Capture the cell that displays the provided text and extract its (X, Y) central coordinate. 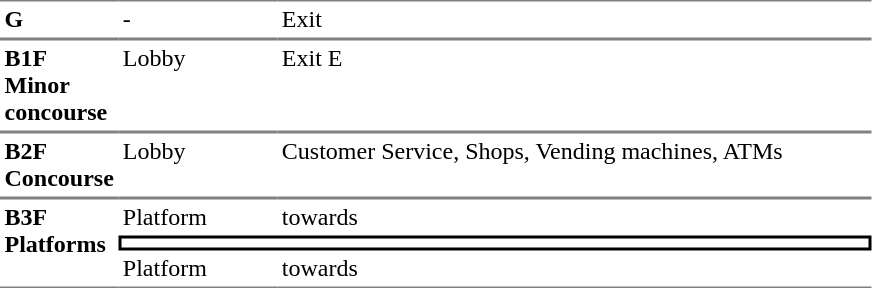
Exit E (574, 86)
B3FPlatforms (59, 243)
B1FMinor concourse (59, 86)
G (59, 20)
B2FConcourse (59, 165)
Customer Service, Shops, Vending machines, ATMs (574, 165)
- (198, 20)
Exit (574, 20)
